Extract the (x, y) coordinate from the center of the cell holding the provided text.  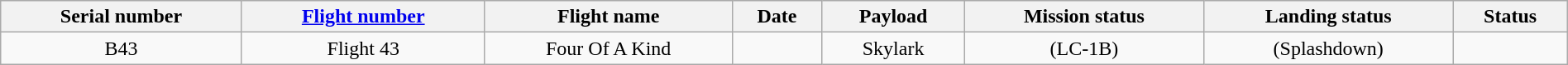
Four Of A Kind (609, 48)
Skylark (893, 48)
Serial number (121, 17)
Mission status (1083, 17)
B43 (121, 48)
(Splashdown) (1328, 48)
Status (1510, 17)
Date (777, 17)
Flight number (363, 17)
Landing status (1328, 17)
(LC-1B) (1083, 48)
Flight name (609, 17)
Payload (893, 17)
Flight 43 (363, 48)
